Detect which cell encompasses the target text, then output its [x, y] center coordinate. 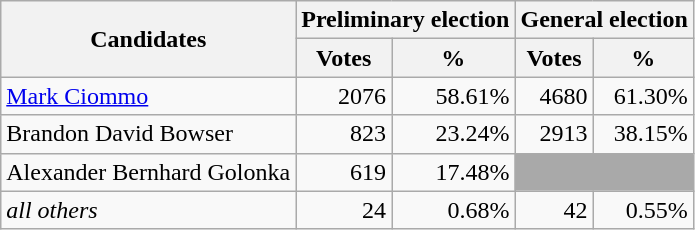
Mark Ciommo [148, 96]
0.55% [643, 210]
all others [148, 210]
Candidates [148, 39]
42 [554, 210]
17.48% [454, 172]
Brandon David Bowser [148, 134]
Preliminary election [406, 20]
58.61% [454, 96]
4680 [554, 96]
24 [344, 210]
61.30% [643, 96]
619 [344, 172]
0.68% [454, 210]
23.24% [454, 134]
Alexander Bernhard Golonka [148, 172]
2913 [554, 134]
General election [604, 20]
38.15% [643, 134]
2076 [344, 96]
823 [344, 134]
